Pinpoint the cell where the given text exists, returning its (x, y) midpoint coordinate. 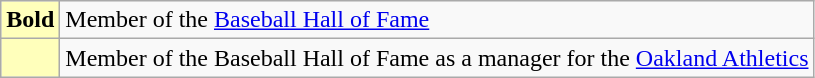
Bold (30, 20)
Member of the Baseball Hall of Fame (437, 20)
Member of the Baseball Hall of Fame as a manager for the Oakland Athletics (437, 58)
